Determine the (X, Y) coordinate at the center of the cell enclosing the given text.  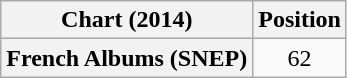
Chart (2014) (127, 20)
Position (300, 20)
62 (300, 58)
French Albums (SNEP) (127, 58)
